For the text-containing cell, return its midpoint in [X, Y] coordinate format. 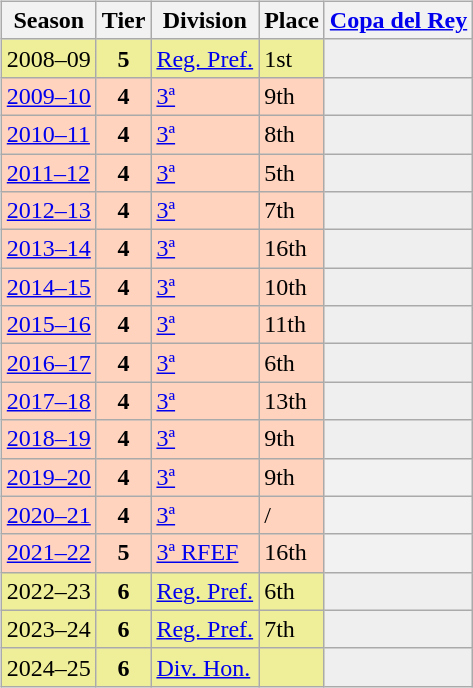
2018–19 [48, 439]
Division [205, 20]
2015–16 [48, 325]
2010–11 [48, 134]
2016–17 [48, 363]
2020–21 [48, 515]
2014–15 [48, 287]
10th [292, 287]
2012–13 [48, 211]
Season [48, 20]
1st [292, 58]
13th [292, 401]
Div. Hon. [205, 667]
Place [292, 20]
3ª RFEF [205, 553]
2021–22 [48, 553]
/ [292, 515]
2008–09 [48, 58]
11th [292, 325]
2011–12 [48, 173]
2017–18 [48, 401]
Tier [124, 20]
Copa del Rey [398, 20]
2009–10 [48, 96]
2023–24 [48, 629]
2024–25 [48, 667]
8th [292, 134]
2019–20 [48, 477]
5th [292, 173]
2013–14 [48, 249]
2022–23 [48, 591]
